Provide the [X, Y] coordinate of the cell's center where the given text is located.  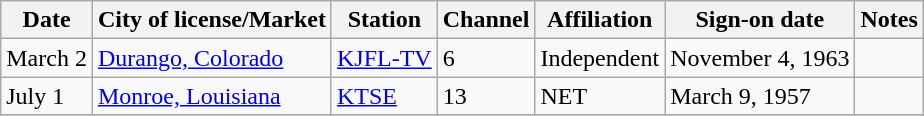
March 2 [47, 58]
March 9, 1957 [760, 96]
13 [486, 96]
KTSE [384, 96]
Notes [889, 20]
NET [600, 96]
July 1 [47, 96]
Durango, Colorado [212, 58]
Channel [486, 20]
Monroe, Louisiana [212, 96]
City of license/Market [212, 20]
Independent [600, 58]
6 [486, 58]
Station [384, 20]
Date [47, 20]
Sign-on date [760, 20]
November 4, 1963 [760, 58]
KJFL-TV [384, 58]
Affiliation [600, 20]
